Return the (x, y) coordinate for the center point of the cell that contains the specified text.  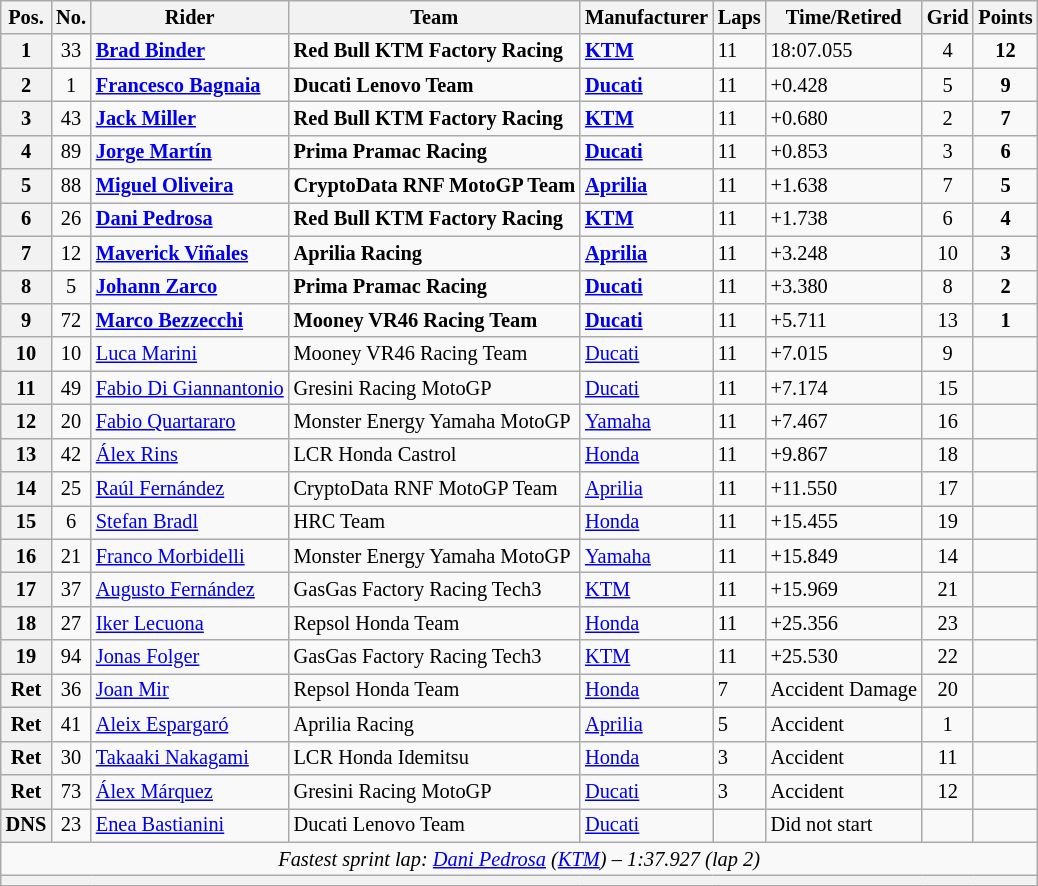
Álex Rins (190, 455)
Pos. (26, 17)
+1.638 (844, 186)
Did not start (844, 825)
Stefan Bradl (190, 522)
41 (71, 724)
+0.428 (844, 85)
+5.711 (844, 320)
42 (71, 455)
Fastest sprint lap: Dani Pedrosa (KTM) – 1:37.927 (lap 2) (520, 859)
Álex Márquez (190, 791)
+11.550 (844, 489)
LCR Honda Castrol (435, 455)
Jonas Folger (190, 657)
Luca Marini (190, 354)
Johann Zarco (190, 287)
Grid (948, 17)
Fabio Di Giannantonio (190, 388)
Maverick Viñales (190, 253)
Fabio Quartararo (190, 421)
88 (71, 186)
Marco Bezzecchi (190, 320)
+15.969 (844, 589)
Iker Lecuona (190, 623)
No. (71, 17)
43 (71, 118)
Francesco Bagnaia (190, 85)
Points (1005, 17)
26 (71, 219)
Miguel Oliveira (190, 186)
+7.174 (844, 388)
+15.455 (844, 522)
+0.680 (844, 118)
+25.530 (844, 657)
+9.867 (844, 455)
72 (71, 320)
89 (71, 152)
18:07.055 (844, 51)
+3.248 (844, 253)
Rider (190, 17)
94 (71, 657)
Franco Morbidelli (190, 556)
27 (71, 623)
+7.467 (844, 421)
73 (71, 791)
37 (71, 589)
30 (71, 758)
22 (948, 657)
Takaaki Nakagami (190, 758)
Raúl Fernández (190, 489)
Brad Binder (190, 51)
Augusto Fernández (190, 589)
Laps (740, 17)
+25.356 (844, 623)
Manufacturer (646, 17)
Joan Mir (190, 690)
49 (71, 388)
LCR Honda Idemitsu (435, 758)
+1.738 (844, 219)
36 (71, 690)
+7.015 (844, 354)
Jorge Martín (190, 152)
Accident Damage (844, 690)
DNS (26, 825)
25 (71, 489)
+0.853 (844, 152)
+15.849 (844, 556)
Team (435, 17)
Enea Bastianini (190, 825)
Aleix Espargaró (190, 724)
Jack Miller (190, 118)
33 (71, 51)
Time/Retired (844, 17)
Dani Pedrosa (190, 219)
HRC Team (435, 522)
+3.380 (844, 287)
